Scan for the cell matching the given text and deliver its (X, Y) coordinate at center. 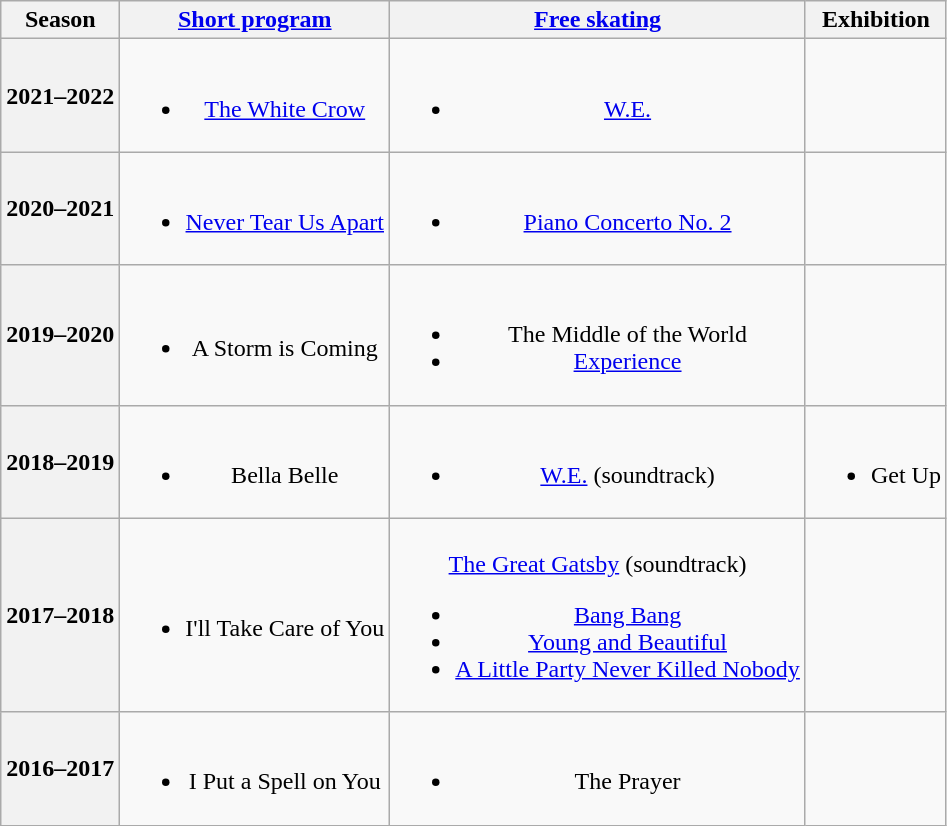
2020–2021 (60, 208)
Short program (255, 20)
Piano Concerto No. 2 (598, 208)
Season (60, 20)
The Middle of the World Experience (598, 335)
I Put a Spell on You (255, 768)
2018–2019 (60, 462)
Never Tear Us Apart (255, 208)
Bella Belle (255, 462)
Exhibition (876, 20)
Get Up (876, 462)
W.E. (soundtrack) (598, 462)
2016–2017 (60, 768)
The Prayer (598, 768)
2017–2018 (60, 615)
W.E. (598, 96)
The White Crow (255, 96)
2019–2020 (60, 335)
The Great Gatsby (soundtrack)Bang BangYoung and BeautifulA Little Party Never Killed Nobody (598, 615)
2021–2022 (60, 96)
I'll Take Care of You (255, 615)
Free skating (598, 20)
A Storm is Coming (255, 335)
